Find where the given text appears and provide that cell's center as (x, y) coordinate. 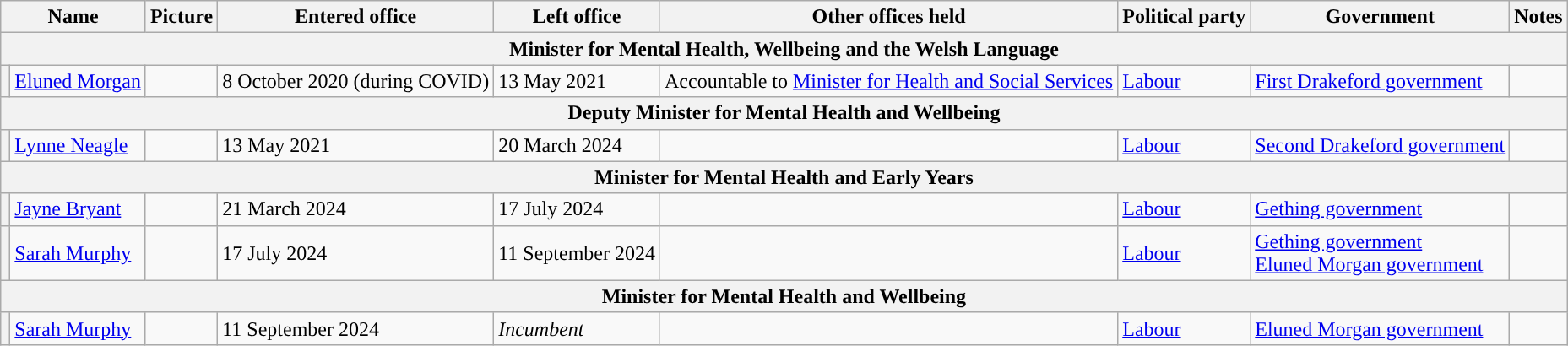
Political party (1184, 17)
Government (1380, 17)
First Drakeford government (1380, 81)
Lynne Neagle (78, 145)
8 October 2020 (during COVID) (356, 81)
Notes (1538, 17)
Entered office (356, 17)
Minister for Mental Health and Wellbeing (784, 296)
21 March 2024 (356, 209)
20 March 2024 (578, 145)
Deputy Minister for Mental Health and Wellbeing (784, 113)
Accountable to Minister for Health and Social Services (888, 81)
Second Drakeford government (1380, 145)
Jayne Bryant (78, 209)
Gething governmentEluned Morgan government (1380, 253)
Eluned Morgan government (1380, 328)
Other offices held (888, 17)
Picture (181, 17)
Eluned Morgan (78, 81)
Incumbent (578, 328)
Left office (578, 17)
Minister for Mental Health and Early Years (784, 177)
Name (73, 17)
Gething government (1380, 209)
Minister for Mental Health, Wellbeing and the Welsh Language (784, 49)
